Capture the cell that displays the provided text and extract its [X, Y] central coordinate. 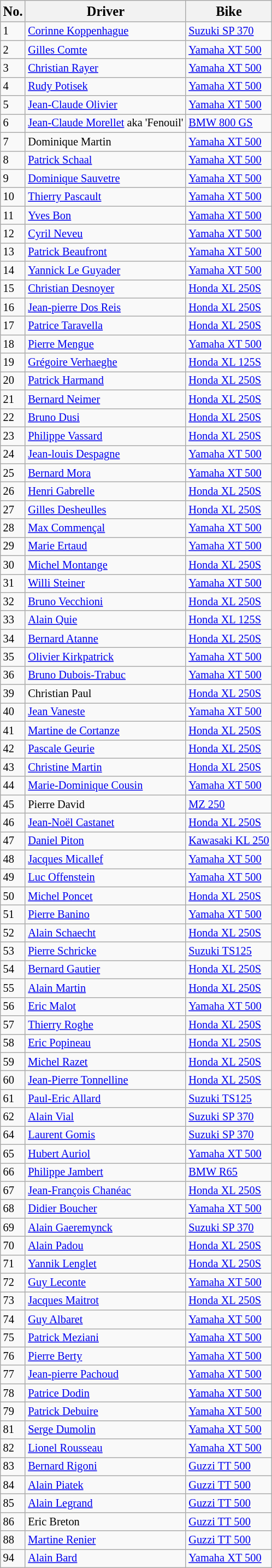
Bernard Rigoni [105, 1466]
Yannick Le Guyader [105, 271]
77 [13, 1374]
57 [13, 1025]
Martine Renier [105, 1540]
58 [13, 1043]
Patrick Schaal [105, 160]
55 [13, 988]
Didier Boucher [105, 1209]
9 [13, 178]
44 [13, 786]
Pascale Geurie [105, 749]
Patrick Harmand [105, 381]
Bruno Vecchioni [105, 601]
Cyril Neveu [105, 233]
Jean Vaneste [105, 712]
BMW R65 [228, 1172]
3 [13, 68]
No. [13, 11]
Philippe Jambert [105, 1172]
Alain Padou [105, 1245]
Alain Legrand [105, 1503]
Alain Schaecht [105, 933]
78 [13, 1393]
4 [13, 86]
Eric Breton [105, 1522]
74 [13, 1319]
Jean-Claude Olivier [105, 105]
12 [13, 233]
2 [13, 50]
65 [13, 1154]
Jacques Maitrot [105, 1301]
34 [13, 639]
42 [13, 749]
Bike [228, 11]
Christian Rayer [105, 68]
23 [13, 436]
Patrice Taravella [105, 325]
Philippe Vassard [105, 436]
Guy Leconte [105, 1283]
70 [13, 1245]
31 [13, 583]
Jean-Noël Castanet [105, 822]
17 [13, 325]
Driver [105, 11]
Patrice Dodin [105, 1393]
Michel Poncet [105, 896]
49 [13, 877]
Alain Martin [105, 988]
36 [13, 675]
1 [13, 31]
Eric Popineau [105, 1043]
94 [13, 1558]
79 [13, 1411]
62 [13, 1117]
68 [13, 1209]
88 [13, 1540]
Paul-Eric Allard [105, 1098]
Bernard Gautier [105, 969]
7 [13, 142]
76 [13, 1356]
46 [13, 822]
Patrick Debuire [105, 1411]
5 [13, 105]
50 [13, 896]
Yves Bon [105, 215]
Pierre Schricke [105, 951]
28 [13, 528]
82 [13, 1448]
81 [13, 1430]
25 [13, 473]
Yannik Lenglet [105, 1264]
Christian Desnoyer [105, 289]
11 [13, 215]
73 [13, 1301]
Alain Quie [105, 620]
Michel Montange [105, 565]
Alain Bard [105, 1558]
66 [13, 1172]
35 [13, 657]
39 [13, 694]
Jean-Pierre Tonnelline [105, 1080]
21 [13, 399]
53 [13, 951]
Patrick Meziani [105, 1338]
Willi Steiner [105, 583]
Alain Vial [105, 1117]
Max Commençal [105, 528]
Dominique Sauvetre [105, 178]
Jean-louis Despagne [105, 454]
47 [13, 841]
Kawasaki KL 250 [228, 841]
75 [13, 1338]
64 [13, 1135]
Alain Piatek [105, 1485]
19 [13, 362]
20 [13, 381]
69 [13, 1227]
Marie-Dominique Cousin [105, 786]
Michel Razet [105, 1062]
Pierre Berty [105, 1356]
8 [13, 160]
60 [13, 1080]
22 [13, 418]
29 [13, 546]
30 [13, 565]
Corinne Koppenhague [105, 31]
40 [13, 712]
67 [13, 1190]
15 [13, 289]
Henri Gabrelle [105, 491]
Pierre David [105, 804]
72 [13, 1283]
56 [13, 1007]
Jacques Micallef [105, 859]
Bernard Neimer [105, 399]
Jean-François Chanéac [105, 1190]
Olivier Kirkpatrick [105, 657]
Alain Gaeremynck [105, 1227]
Rudy Potisek [105, 86]
14 [13, 271]
32 [13, 601]
MZ 250 [228, 804]
Eric Malot [105, 1007]
Gilles Comte [105, 50]
Guy Albaret [105, 1319]
24 [13, 454]
59 [13, 1062]
52 [13, 933]
Daniel Piton [105, 841]
Jean-pierre Pachoud [105, 1374]
Jean-Claude Morellet aka 'Fenouil' [105, 123]
18 [13, 344]
85 [13, 1503]
Grégoire Verhaeghe [105, 362]
Bruno Dubois-Trabuc [105, 675]
41 [13, 730]
Dominique Martin [105, 142]
Laurent Gomis [105, 1135]
Christine Martin [105, 767]
45 [13, 804]
26 [13, 491]
54 [13, 969]
Gilles Desheulles [105, 510]
Jean-pierre Dos Reis [105, 307]
27 [13, 510]
10 [13, 197]
Pierre Banino [105, 915]
Luc Offenstein [105, 877]
Hubert Auriol [105, 1154]
Bernard Atanne [105, 639]
Pierre Mengue [105, 344]
Christian Paul [105, 694]
16 [13, 307]
43 [13, 767]
Martine de Cortanze [105, 730]
48 [13, 859]
Thierry Pascault [105, 197]
13 [13, 252]
71 [13, 1264]
86 [13, 1522]
BMW 800 GS [228, 123]
51 [13, 915]
61 [13, 1098]
Patrick Beaufront [105, 252]
Lionel Rousseau [105, 1448]
Thierry Roghe [105, 1025]
84 [13, 1485]
83 [13, 1466]
33 [13, 620]
Bruno Dusi [105, 418]
Marie Ertaud [105, 546]
6 [13, 123]
Serge Dumolin [105, 1430]
Bernard Mora [105, 473]
